Extract the [x, y] coordinate from the center of the cell holding the provided text.  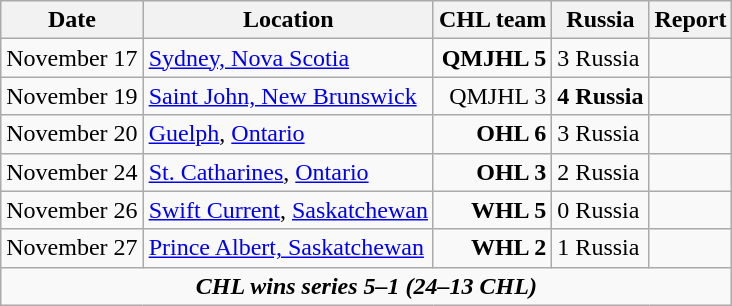
OHL 3 [492, 172]
QMJHL 3 [492, 96]
4 Russia [600, 96]
Location [288, 20]
CHL wins series 5–1 (24–13 CHL) [366, 286]
Russia [600, 20]
1 Russia [600, 248]
November 27 [72, 248]
November 24 [72, 172]
Guelph, Ontario [288, 134]
Swift Current, Saskatchewan [288, 210]
Date [72, 20]
November 17 [72, 58]
November 20 [72, 134]
November 26 [72, 210]
Prince Albert, Saskatchewan [288, 248]
OHL 6 [492, 134]
WHL 5 [492, 210]
CHL team [492, 20]
0 Russia [600, 210]
QMJHL 5 [492, 58]
Sydney, Nova Scotia [288, 58]
WHL 2 [492, 248]
Saint John, New Brunswick [288, 96]
St. Catharines, Ontario [288, 172]
2 Russia [600, 172]
November 19 [72, 96]
Report [690, 20]
